Return (X, Y) of the center of cell containing provided text 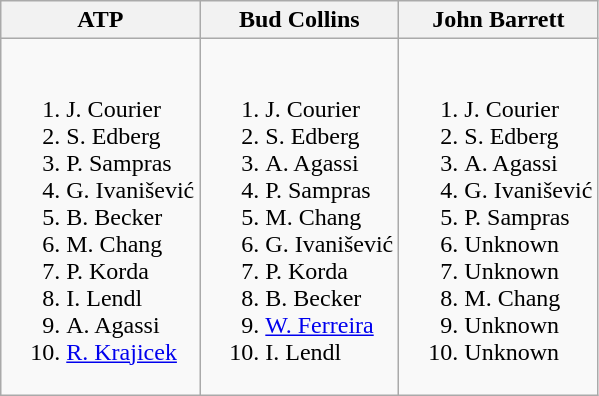
J. Courier S. Edberg A. Agassi P. Sampras M. Chang G. Ivanišević P. Korda B. Becker W. Ferreira I. Lendl (300, 217)
Bud Collins (300, 20)
ATP (100, 20)
J. Courier S. Edberg A. Agassi G. Ivanišević P. Sampras Unknown Unknown M. Chang Unknown Unknown (498, 217)
J. Courier S. Edberg P. Sampras G. Ivanišević B. Becker M. Chang P. Korda I. Lendl A. Agassi R. Krajicek (100, 217)
John Barrett (498, 20)
